Identify which cell holds the provided text, then report its [x, y] central coordinate. 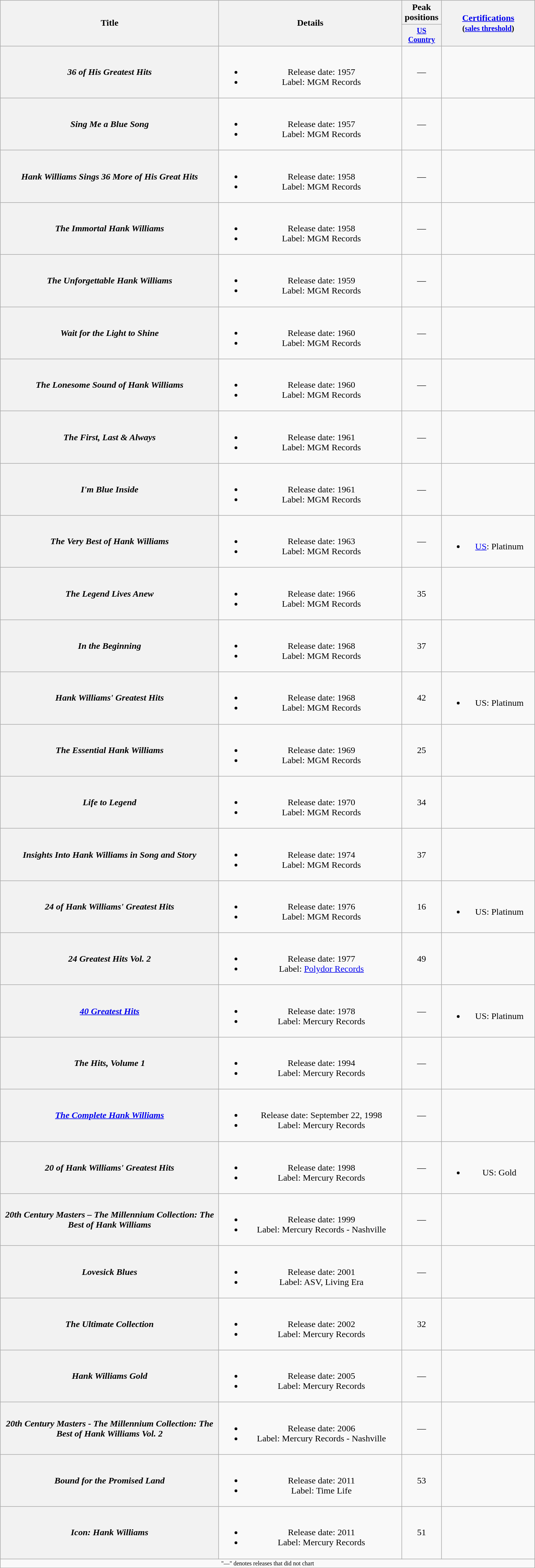
53 [421, 1480]
Release date: 2005Label: Mercury Records [311, 1376]
Wait for the Light to Shine [109, 333]
Lovesick Blues [109, 1272]
Release date: 1999Label: Mercury Records - Nashville [311, 1220]
32 [421, 1324]
34 [421, 802]
35 [421, 594]
Title [109, 23]
Details [311, 23]
Insights Into Hank Williams in Song and Story [109, 854]
Release date: 1978Label: Mercury Records [311, 1011]
Release date: 2006Label: Mercury Records - Nashville [311, 1428]
"—" denotes releases that did not chart [268, 1563]
The Complete Hank Williams [109, 1115]
Hank Williams Sings 36 More of His Great Hits [109, 176]
Release date: 2011Label: Mercury Records [311, 1533]
The Ultimate Collection [109, 1324]
24 Greatest Hits Vol. 2 [109, 959]
42 [421, 698]
The Immortal Hank Williams [109, 228]
40 Greatest Hits [109, 1011]
Hank Williams Gold [109, 1376]
The Very Best of Hank Williams [109, 542]
In the Beginning [109, 646]
Release date: 1977Label: Polydor Records [311, 959]
24 of Hank Williams' Greatest Hits [109, 907]
Icon: Hank Williams [109, 1533]
Release date: 1970Label: MGM Records [311, 802]
36 of His Greatest Hits [109, 72]
Release date: 1966Label: MGM Records [311, 594]
20 of Hank Williams' Greatest Hits [109, 1168]
The Hits, Volume 1 [109, 1063]
Release date: 2011Label: Time Life [311, 1480]
US Country [421, 35]
The Essential Hank Williams [109, 750]
Release date: 1976Label: MGM Records [311, 907]
Release date: 1959Label: MGM Records [311, 281]
Peak positions [421, 13]
Release date: 2001Label: ASV, Living Era [311, 1272]
The Lonesome Sound of Hank Williams [109, 385]
Life to Legend [109, 802]
The Unforgettable Hank Williams [109, 281]
Bound for the Promised Land [109, 1480]
49 [421, 959]
51 [421, 1533]
Sing Me a Blue Song [109, 124]
US: Gold [488, 1168]
20th Century Masters - The Millennium Collection: The Best of Hank Williams Vol. 2 [109, 1428]
Release date: September 22, 1998Label: Mercury Records [311, 1115]
25 [421, 750]
Release date: 1998Label: Mercury Records [311, 1168]
Hank Williams' Greatest Hits [109, 698]
Release date: 1963Label: MGM Records [311, 542]
Release date: 1969Label: MGM Records [311, 750]
16 [421, 907]
Certifications(sales threshold) [488, 23]
Release date: 2002Label: Mercury Records [311, 1324]
The Legend Lives Anew [109, 594]
Release date: 1994Label: Mercury Records [311, 1063]
Release date: 1974Label: MGM Records [311, 854]
20th Century Masters – The Millennium Collection: The Best of Hank Williams [109, 1220]
I'm Blue Inside [109, 489]
The First, Last & Always [109, 437]
